Find where the given text appears and provide that cell's center as [X, Y] coordinate. 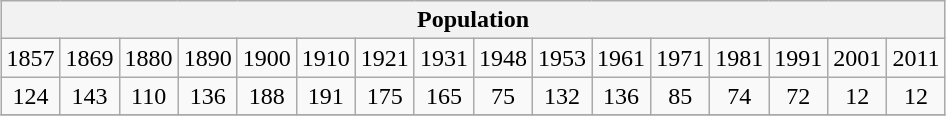
75 [502, 96]
72 [798, 96]
132 [562, 96]
1953 [562, 58]
175 [384, 96]
74 [740, 96]
1931 [444, 58]
110 [148, 96]
191 [326, 96]
1869 [90, 58]
1900 [266, 58]
1910 [326, 58]
1890 [208, 58]
143 [90, 96]
1921 [384, 58]
Population [473, 20]
1948 [502, 58]
124 [30, 96]
1857 [30, 58]
1880 [148, 58]
1971 [680, 58]
2011 [916, 58]
165 [444, 96]
85 [680, 96]
1961 [622, 58]
2001 [858, 58]
1991 [798, 58]
1981 [740, 58]
188 [266, 96]
